Output the (x, y) coordinate of the center of the cell containing the given text.  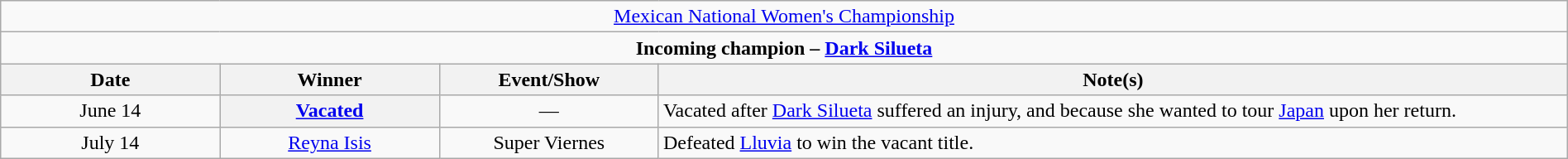
Defeated Lluvia to win the vacant title. (1113, 142)
Note(s) (1113, 79)
Mexican National Women's Championship (784, 17)
Vacated after Dark Silueta suffered an injury, and because she wanted to tour Japan upon her return. (1113, 111)
Incoming champion – Dark Silueta (784, 48)
Super Viernes (549, 142)
Winner (329, 79)
July 14 (111, 142)
June 14 (111, 111)
Event/Show (549, 79)
Vacated (329, 111)
— (549, 111)
Date (111, 79)
Reyna Isis (329, 142)
